For the text-containing cell, return its midpoint in (x, y) coordinate format. 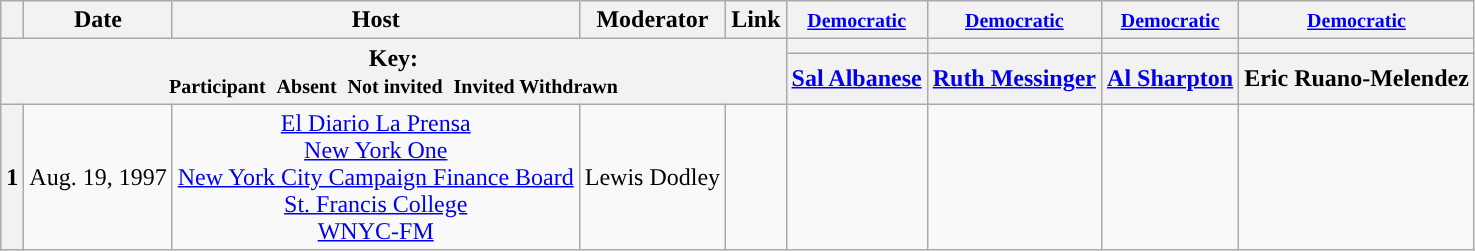
Date (98, 20)
Aug. 19, 1997 (98, 177)
Link (756, 20)
Eric Ruano-Melendez (1357, 78)
Al Sharpton (1170, 78)
Lewis Dodley (652, 177)
Moderator (652, 20)
Host (376, 20)
Sal Albanese (856, 78)
El Diario La PrensaNew York OneNew York City Campaign Finance BoardSt. Francis CollegeWNYC-FM (376, 177)
Ruth Messinger (1014, 78)
1 (12, 177)
Key: Participant Absent Not invited Invited Withdrawn (394, 72)
